For the text-containing cell, return its midpoint in (X, Y) coordinate format. 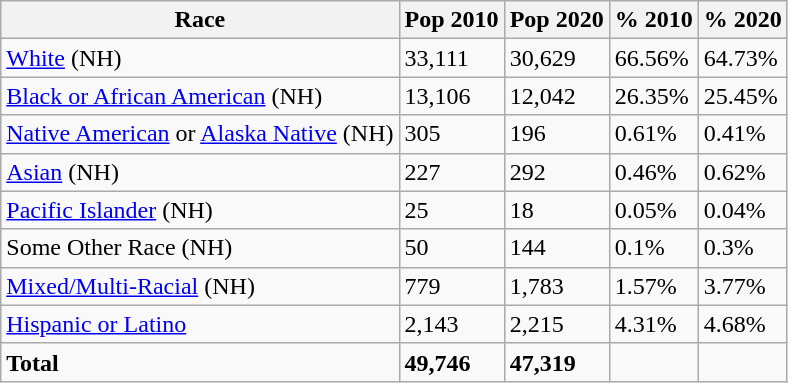
0.46% (654, 172)
% 2010 (654, 20)
144 (556, 248)
47,319 (556, 362)
0.05% (654, 210)
Pop 2020 (556, 20)
Native American or Alaska Native (NH) (200, 134)
227 (452, 172)
White (NH) (200, 58)
0.04% (742, 210)
Hispanic or Latino (200, 324)
0.41% (742, 134)
0.3% (742, 248)
779 (452, 286)
Asian (NH) (200, 172)
2,143 (452, 324)
3.77% (742, 286)
25.45% (742, 96)
Mixed/Multi-Racial (NH) (200, 286)
12,042 (556, 96)
196 (556, 134)
50 (452, 248)
Total (200, 362)
Race (200, 20)
Some Other Race (NH) (200, 248)
0.61% (654, 134)
Pacific Islander (NH) (200, 210)
0.1% (654, 248)
4.68% (742, 324)
66.56% (654, 58)
64.73% (742, 58)
0.62% (742, 172)
13,106 (452, 96)
49,746 (452, 362)
292 (556, 172)
26.35% (654, 96)
1,783 (556, 286)
18 (556, 210)
25 (452, 210)
1.57% (654, 286)
2,215 (556, 324)
305 (452, 134)
% 2020 (742, 20)
33,111 (452, 58)
30,629 (556, 58)
4.31% (654, 324)
Pop 2010 (452, 20)
Black or African American (NH) (200, 96)
